Capture the cell that displays the provided text and extract its (X, Y) central coordinate. 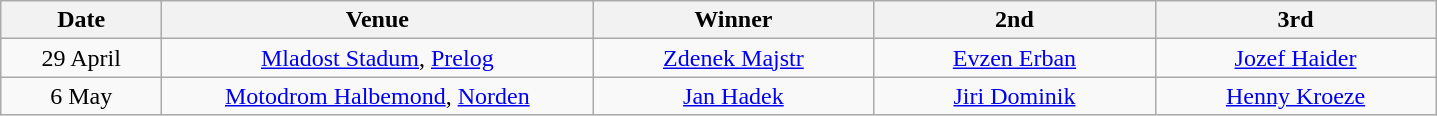
Jiri Dominik (1014, 96)
Mladost Stadum, Prelog (378, 58)
Zdenek Majstr (734, 58)
Winner (734, 20)
29 April (82, 58)
Date (82, 20)
Motodrom Halbemond, Norden (378, 96)
Henny Kroeze (1296, 96)
Jan Hadek (734, 96)
Venue (378, 20)
3rd (1296, 20)
6 May (82, 96)
Jozef Haider (1296, 58)
2nd (1014, 20)
Evzen Erban (1014, 58)
